Capture the cell that displays the provided text and extract its (x, y) central coordinate. 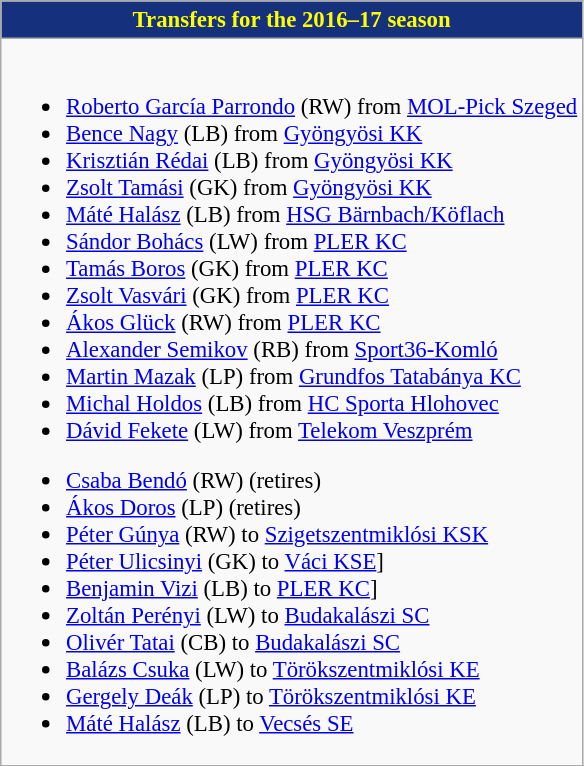
Transfers for the 2016–17 season (292, 20)
